Provide the [X, Y] coordinate of the cell's center where the given text is located.  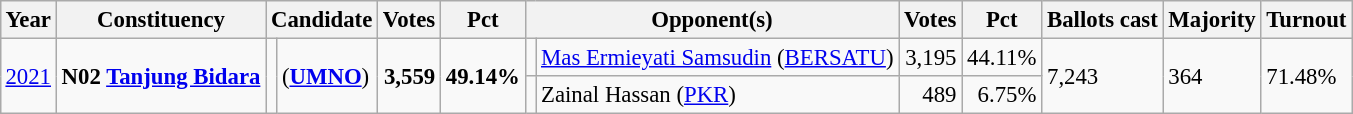
Year [28, 20]
6.75% [1002, 95]
N02 Tanjung Bidara [160, 76]
(UMNO) [328, 76]
Constituency [160, 20]
Zainal Hassan (PKR) [718, 95]
49.14% [482, 76]
489 [930, 95]
Ballots cast [1102, 20]
Candidate [322, 20]
Opponent(s) [712, 20]
Mas Ermieyati Samsudin (BERSATU) [718, 57]
Turnout [1306, 20]
44.11% [1002, 57]
364 [1212, 76]
3,559 [410, 76]
2021 [28, 76]
Majority [1212, 20]
3,195 [930, 57]
71.48% [1306, 76]
7,243 [1102, 76]
